For the text-containing cell, return its midpoint in (X, Y) coordinate format. 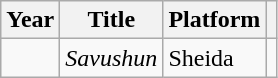
Savushun (112, 58)
Platform (214, 20)
Sheida (214, 58)
Year (30, 20)
Title (112, 20)
